Return [X, Y] of the center of cell containing provided text 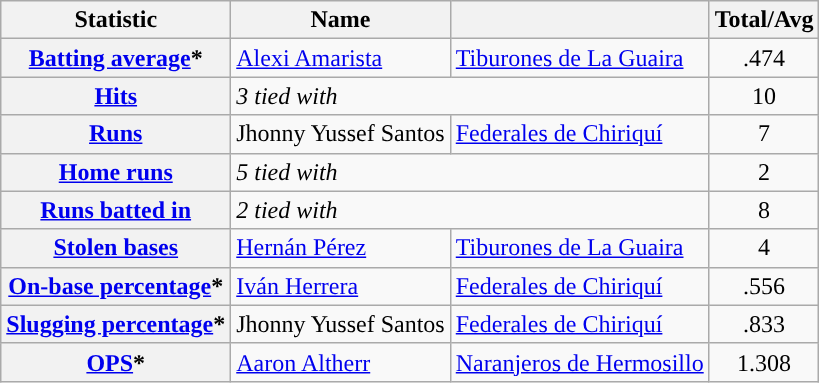
On-base percentage* [116, 286]
10 [764, 96]
5 tied with [470, 172]
4 [764, 248]
Aaron Altherr [341, 362]
1.308 [764, 362]
Stolen bases [116, 248]
Total/Avg [764, 20]
3 tied with [470, 96]
7 [764, 134]
.474 [764, 58]
Batting average* [116, 58]
Home runs [116, 172]
Hits [116, 96]
2 tied with [470, 210]
Alexi Amarista [341, 58]
.833 [764, 324]
Hernán Pérez [341, 248]
Runs batted in [116, 210]
.556 [764, 286]
2 [764, 172]
Name [341, 20]
Statistic [116, 20]
Slugging percentage* [116, 324]
Runs [116, 134]
Naranjeros de Hermosillo [580, 362]
8 [764, 210]
OPS* [116, 362]
Iván Herrera [341, 286]
